Search for the cell housing the specified text and yield its [X, Y] center coordinate. 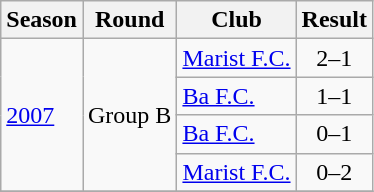
2–1 [334, 58]
0–1 [334, 134]
2007 [42, 115]
Result [334, 20]
Group B [129, 115]
1–1 [334, 96]
Season [42, 20]
Round [129, 20]
Club [236, 20]
0–2 [334, 172]
